Output the [X, Y] coordinate of the center of the cell containing the given text.  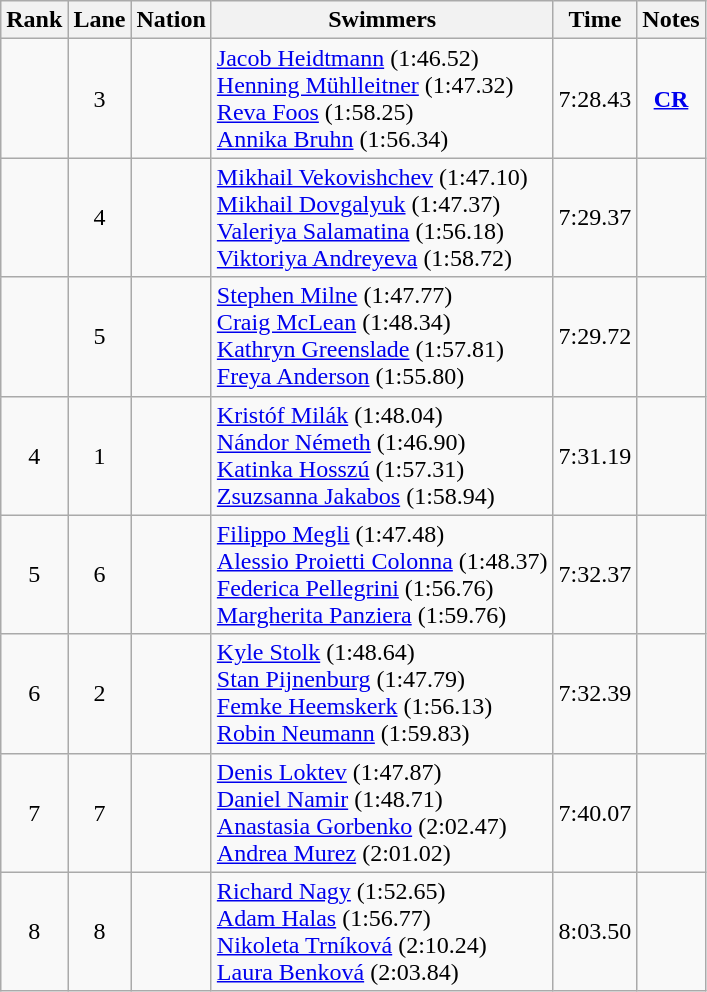
Rank [34, 20]
7:32.39 [595, 694]
2 [100, 694]
7:31.19 [595, 456]
7:29.37 [595, 218]
7:40.07 [595, 812]
Swimmers [382, 20]
Mikhail Vekovishchev (1:47.10)Mikhail Dovgalyuk (1:47.37)Valeriya Salamatina (1:56.18)Viktoriya Andreyeva (1:58.72) [382, 218]
CR [671, 98]
Richard Nagy (1:52.65)Adam Halas (1:56.77)Nikoleta Trníková (2:10.24)Laura Benková (2:03.84) [382, 932]
7:32.37 [595, 574]
7:28.43 [595, 98]
Jacob Heidtmann (1:46.52)Henning Mühlleitner (1:47.32)Reva Foos (1:58.25)Annika Bruhn (1:56.34) [382, 98]
Kyle Stolk (1:48.64)Stan Pijnenburg (1:47.79)Femke Heemskerk (1:56.13)Robin Neumann (1:59.83) [382, 694]
Kristóf Milák (1:48.04)Nándor Németh (1:46.90)Katinka Hosszú (1:57.31)Zsuzsanna Jakabos (1:58.94) [382, 456]
Time [595, 20]
Notes [671, 20]
7:29.72 [595, 336]
Nation [171, 20]
Lane [100, 20]
8:03.50 [595, 932]
1 [100, 456]
Denis Loktev (1:47.87)Daniel Namir (1:48.71)Anastasia Gorbenko (2:02.47)Andrea Murez (2:01.02) [382, 812]
Stephen Milne (1:47.77)Craig McLean (1:48.34)Kathryn Greenslade (1:57.81)Freya Anderson (1:55.80) [382, 336]
Filippo Megli (1:47.48)Alessio Proietti Colonna (1:48.37)Federica Pellegrini (1:56.76)Margherita Panziera (1:59.76) [382, 574]
3 [100, 98]
